For the text-containing cell, return its midpoint in (x, y) coordinate format. 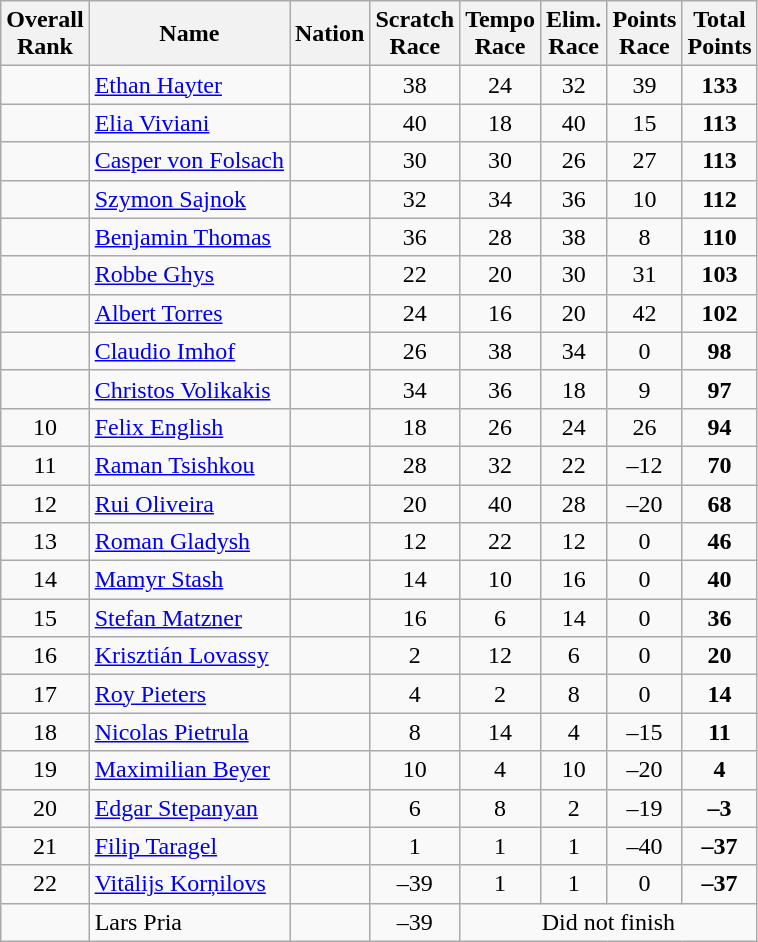
PointsRace (644, 34)
39 (644, 85)
21 (45, 846)
Maximilian Beyer (189, 770)
ScratchRace (415, 34)
Rui Oliveira (189, 503)
–3 (720, 808)
Raman Tsishkou (189, 465)
–15 (644, 732)
TotalPoints (720, 34)
Nation (330, 34)
68 (720, 503)
Szymon Sajnok (189, 199)
Albert Torres (189, 313)
31 (644, 275)
TempoRace (500, 34)
Christos Volikakis (189, 389)
46 (720, 542)
19 (45, 770)
103 (720, 275)
Edgar Stepanyan (189, 808)
110 (720, 237)
Vitālijs Korņilovs (189, 884)
133 (720, 85)
98 (720, 351)
Did not finish (608, 922)
Casper von Folsach (189, 161)
Claudio Imhof (189, 351)
97 (720, 389)
27 (644, 161)
42 (644, 313)
102 (720, 313)
Elim.Race (573, 34)
Roman Gladysh (189, 542)
Filip Taragel (189, 846)
–19 (644, 808)
–12 (644, 465)
Robbe Ghys (189, 275)
Stefan Matzner (189, 618)
Krisztián Lovassy (189, 656)
9 (644, 389)
Elia Viviani (189, 123)
OverallRank (45, 34)
112 (720, 199)
Mamyr Stash (189, 580)
Name (189, 34)
94 (720, 427)
Benjamin Thomas (189, 237)
17 (45, 694)
Felix English (189, 427)
Roy Pieters (189, 694)
70 (720, 465)
13 (45, 542)
Nicolas Pietrula (189, 732)
–40 (644, 846)
Lars Pria (189, 922)
Ethan Hayter (189, 85)
